For the text-containing cell, return its midpoint in [x, y] coordinate format. 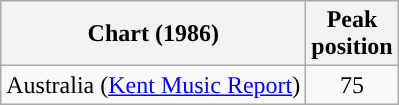
Australia (Kent Music Report) [154, 85]
75 [352, 85]
Chart (1986) [154, 34]
Peakposition [352, 34]
